From the cell containing the given text, extract its center point as (X, Y) coordinate. 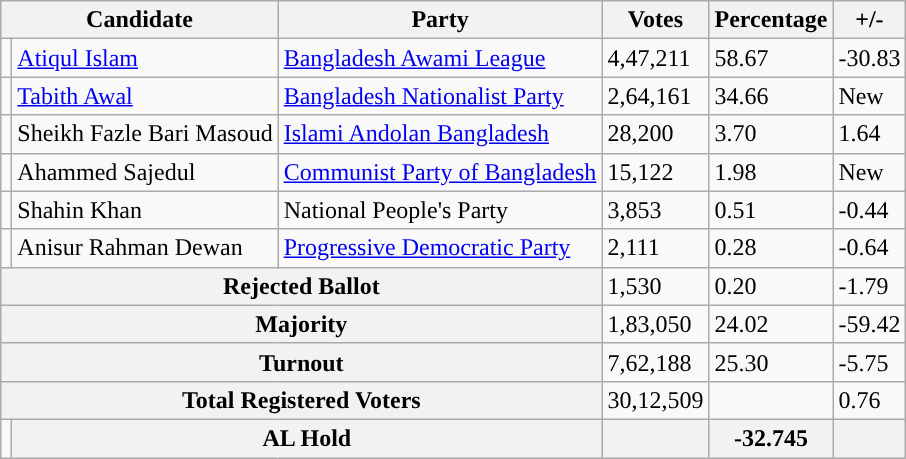
Communist Party of Bangladesh (440, 172)
+/- (870, 20)
Shahin Khan (145, 210)
Bangladesh Awami League (440, 58)
-30.83 (870, 58)
Bangladesh Nationalist Party (440, 96)
-0.64 (870, 248)
24.02 (771, 324)
28,200 (656, 134)
25.30 (771, 362)
1,530 (656, 286)
3.70 (771, 134)
Sheikh Fazle Bari Masoud (145, 134)
0.20 (771, 286)
34.66 (771, 96)
-1.79 (870, 286)
-5.75 (870, 362)
-32.745 (771, 438)
-0.44 (870, 210)
Candidate (140, 20)
AL Hold (307, 438)
58.67 (771, 58)
Progressive Democratic Party (440, 248)
0.28 (771, 248)
-59.42 (870, 324)
Islami Andolan Bangladesh (440, 134)
Percentage (771, 20)
1,83,050 (656, 324)
15,122 (656, 172)
1.64 (870, 134)
Ahammed Sajedul (145, 172)
Party (440, 20)
0.51 (771, 210)
Votes (656, 20)
National People's Party (440, 210)
30,12,509 (656, 400)
Total Registered Voters (302, 400)
Majority (302, 324)
Turnout (302, 362)
3,853 (656, 210)
2,64,161 (656, 96)
7,62,188 (656, 362)
Atiqul Islam (145, 58)
Tabith Awal (145, 96)
4,47,211 (656, 58)
Anisur Rahman Dewan (145, 248)
0.76 (870, 400)
2,111 (656, 248)
Rejected Ballot (302, 286)
1.98 (771, 172)
